Scan for the cell matching the given text and deliver its (X, Y) coordinate at center. 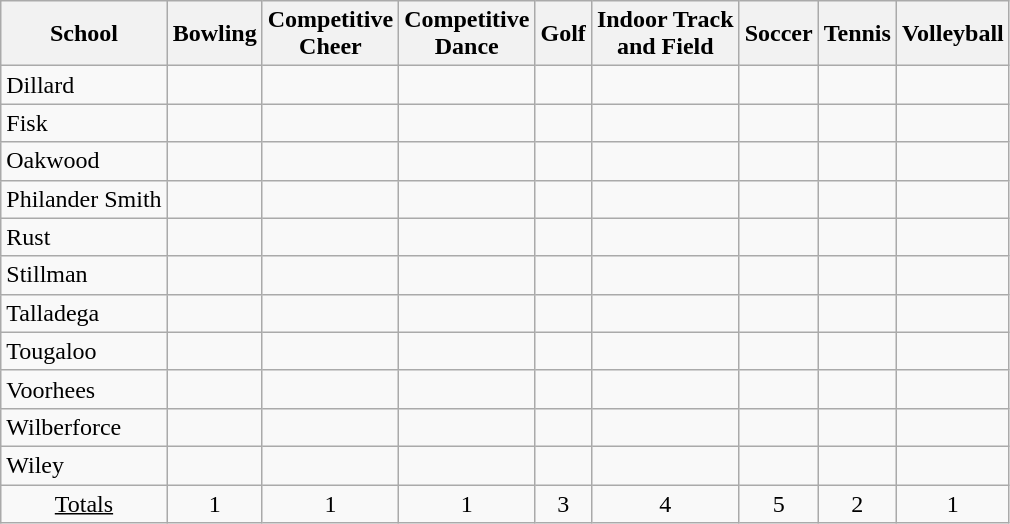
Tougaloo (84, 351)
Talladega (84, 313)
Totals (84, 503)
Rust (84, 237)
Wiley (84, 465)
Oakwood (84, 161)
Indoor Trackand Field (665, 34)
Fisk (84, 123)
Volleyball (952, 34)
CompetitiveDance (467, 34)
2 (857, 503)
CompetitiveCheer (330, 34)
Golf (563, 34)
Voorhees (84, 389)
Wilberforce (84, 427)
3 (563, 503)
Tennis (857, 34)
Soccer (778, 34)
Dillard (84, 85)
School (84, 34)
Philander Smith (84, 199)
5 (778, 503)
4 (665, 503)
Bowling (214, 34)
Stillman (84, 275)
